Search for the cell housing the specified text and yield its (x, y) center coordinate. 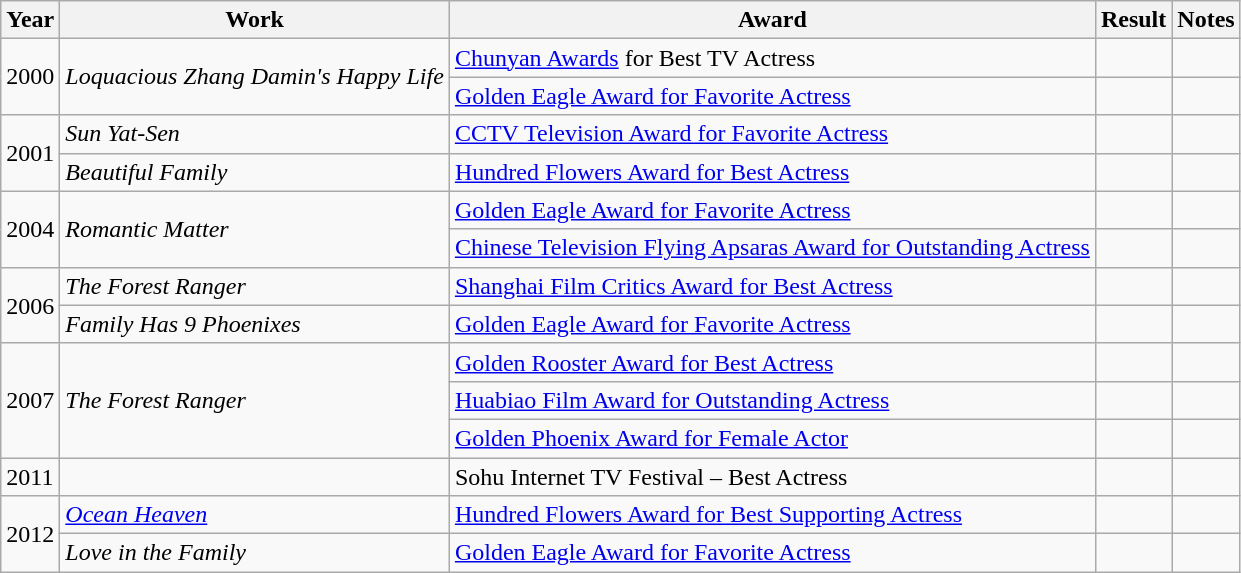
Hundred Flowers Award for Best Actress (772, 172)
Chinese Television Flying Apsaras Award for Outstanding Actress (772, 248)
2004 (30, 229)
Award (772, 20)
Love in the Family (255, 553)
Year (30, 20)
Shanghai Film Critics Award for Best Actress (772, 286)
Sun Yat-Sen (255, 134)
Loquacious Zhang Damin's Happy Life (255, 77)
2012 (30, 534)
Romantic Matter (255, 229)
2006 (30, 305)
Chunyan Awards for Best TV Actress (772, 58)
Sohu Internet TV Festival – Best Actress (772, 477)
Notes (1206, 20)
Huabiao Film Award for Outstanding Actress (772, 400)
Family Has 9 Phoenixes (255, 324)
CCTV Television Award for Favorite Actress (772, 134)
2001 (30, 153)
2000 (30, 77)
Golden Rooster Award for Best Actress (772, 362)
Golden Phoenix Award for Female Actor (772, 438)
Hundred Flowers Award for Best Supporting Actress (772, 515)
Work (255, 20)
Beautiful Family (255, 172)
2007 (30, 400)
Result (1133, 20)
Ocean Heaven (255, 515)
2011 (30, 477)
